For the text-containing cell, return its midpoint in [x, y] coordinate format. 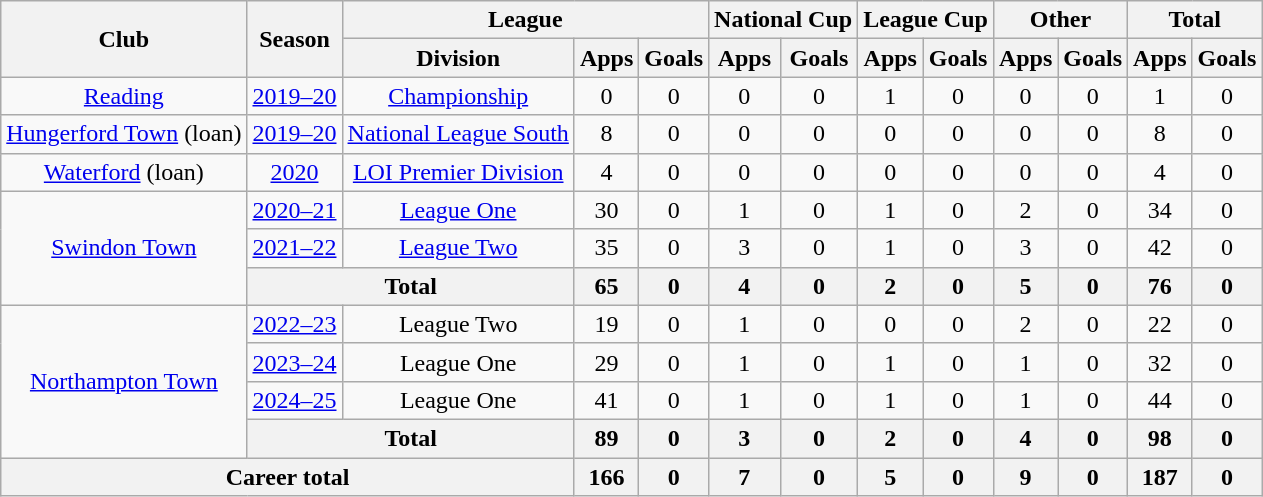
Club [124, 39]
Waterford (loan) [124, 172]
29 [606, 362]
2022–23 [294, 324]
Swindon Town [124, 248]
League [526, 20]
Championship [458, 96]
22 [1160, 324]
19 [606, 324]
2020–21 [294, 210]
League Cup [926, 20]
35 [606, 248]
Season [294, 39]
2024–25 [294, 400]
2020 [294, 172]
LOI Premier Division [458, 172]
42 [1160, 248]
34 [1160, 210]
166 [606, 477]
2023–24 [294, 362]
Hungerford Town (loan) [124, 134]
Reading [124, 96]
89 [606, 438]
7 [745, 477]
41 [606, 400]
30 [606, 210]
187 [1160, 477]
Other [1060, 20]
Division [458, 58]
32 [1160, 362]
76 [1160, 286]
2021–22 [294, 248]
44 [1160, 400]
9 [1025, 477]
National Cup [784, 20]
Northampton Town [124, 381]
98 [1160, 438]
Career total [288, 477]
National League South [458, 134]
65 [606, 286]
